From the cell containing the given text, extract its center point as (X, Y) coordinate. 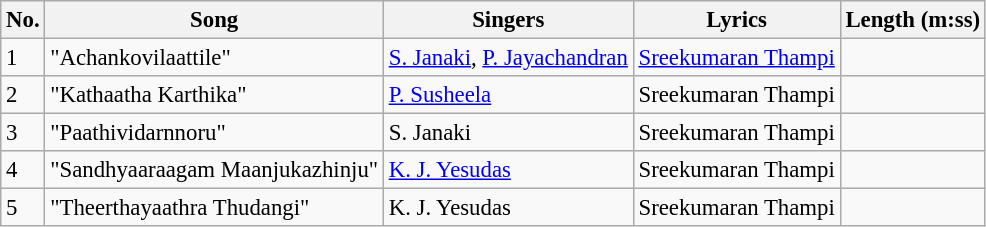
P. Susheela (508, 95)
4 (23, 170)
Song (214, 20)
"Theerthayaathra Thudangi" (214, 208)
2 (23, 95)
3 (23, 133)
"Kathaatha Karthika" (214, 95)
"Paathividarnnoru" (214, 133)
"Achankovilaattile" (214, 58)
1 (23, 58)
5 (23, 208)
Lyrics (736, 20)
"Sandhyaaraagam Maanjukazhinju" (214, 170)
No. (23, 20)
S. Janaki, P. Jayachandran (508, 58)
Length (m:ss) (912, 20)
Singers (508, 20)
S. Janaki (508, 133)
